Output the (X, Y) coordinate of the center of the cell containing the given text.  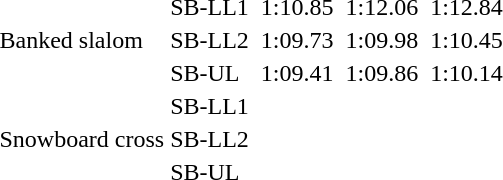
SB-LL1 (210, 106)
1:09.73 (297, 40)
1:09.86 (382, 73)
1:09.41 (297, 73)
SB-UL (210, 73)
1:09.98 (382, 40)
